Return the [x, y] coordinate for the center point of the cell that contains the specified text.  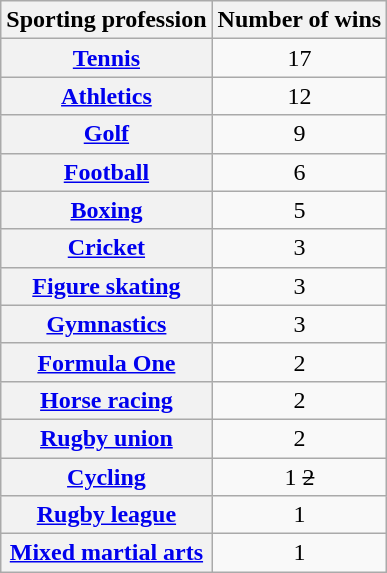
Mixed martial arts [106, 553]
Figure skating [106, 286]
Rugby union [106, 438]
Golf [106, 134]
Number of wins [300, 20]
1 2 [300, 477]
Football [106, 172]
9 [300, 134]
5 [300, 210]
Cycling [106, 477]
Sporting profession [106, 20]
Tennis [106, 58]
Cricket [106, 248]
Boxing [106, 210]
12 [300, 96]
6 [300, 172]
Rugby league [106, 515]
Athletics [106, 96]
Gymnastics [106, 324]
Horse racing [106, 400]
17 [300, 58]
Formula One [106, 362]
